Return (X, Y) of the center of cell containing provided text 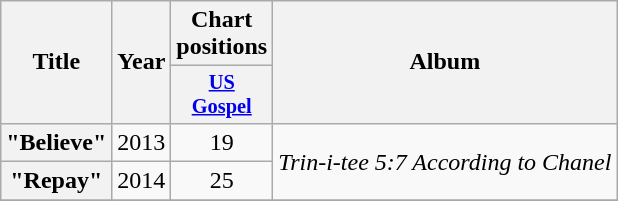
"Believe" (56, 142)
19 (222, 142)
Year (142, 62)
2013 (142, 142)
2014 (142, 181)
Trin-i-tee 5:7 According to Chanel (445, 161)
Album (445, 62)
25 (222, 181)
Chart positions (222, 34)
Title (56, 62)
"Repay" (56, 181)
USGospel (222, 95)
